Pinpoint the cell where the given text exists, returning its (X, Y) midpoint coordinate. 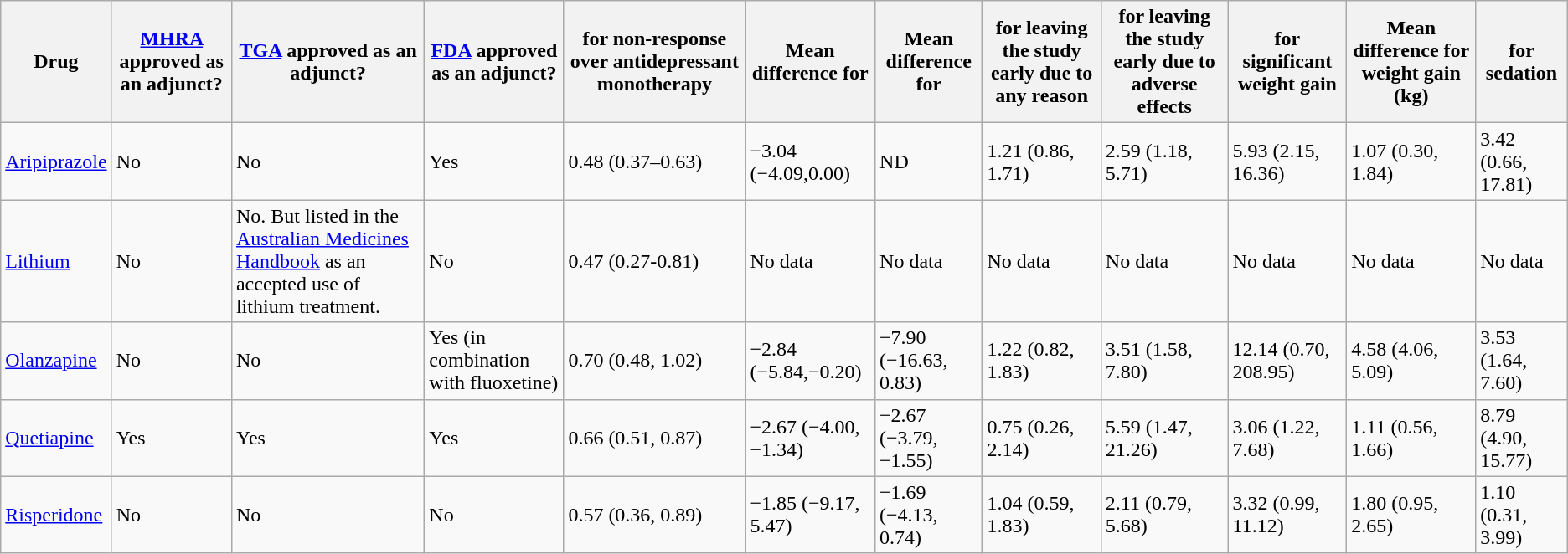
3.32 (0.99, 11.12) (1287, 515)
1.04 (0.59, 1.83) (1042, 515)
TGA approved as an adjunct? (328, 62)
−2.67 (−4.00, −1.34) (811, 438)
3.06 (1.22, 7.68) (1287, 438)
2.59 (1.18, 5.71) (1164, 162)
−7.90 (−16.63, 0.83) (929, 361)
3.51 (1.58, 7.80) (1164, 361)
Quetiapine (56, 438)
for leaving the study early due to adverse effects (1164, 62)
−2.67 (−3.79, −1.55) (929, 438)
Yes (in combination with fluoxetine) (494, 361)
1.22 (0.82, 1.83) (1042, 361)
−3.04 (−4.09,0.00) (811, 162)
Aripiprazole (56, 162)
Olanzapine (56, 361)
Drug (56, 62)
for leaving the study early due to any reason (1042, 62)
1.21 (0.86, 1.71) (1042, 162)
for sedation (1521, 62)
5.93 (2.15, 16.36) (1287, 162)
Risperidone (56, 515)
3.42 (0.66, 17.81) (1521, 162)
Lithium (56, 261)
−1.69 (−4.13, 0.74) (929, 515)
1.10 (0.31, 3.99) (1521, 515)
0.48 (0.37–0.63) (655, 162)
3.53 (1.64, 7.60) (1521, 361)
ND (929, 162)
−2.84 (−5.84,−0.20) (811, 361)
0.47 (0.27-0.81) (655, 261)
1.07 (0.30, 1.84) (1411, 162)
for non-response over antidepressant monotherapy (655, 62)
1.80 (0.95, 2.65) (1411, 515)
0.75 (0.26, 2.14) (1042, 438)
FDA approved as an adjunct? (494, 62)
5.59 (1.47, 21.26) (1164, 438)
0.57 (0.36, 0.89) (655, 515)
4.58 (4.06, 5.09) (1411, 361)
8.79 (4.90, 15.77) (1521, 438)
12.14 (0.70, 208.95) (1287, 361)
for significant weight gain (1287, 62)
2.11 (0.79, 5.68) (1164, 515)
0.66 (0.51, 0.87) (655, 438)
MHRA approved as an adjunct? (171, 62)
No. But listed in the Australian Medicines Handbook as an accepted use of lithium treatment. (328, 261)
Mean difference for weight gain (kg) (1411, 62)
1.11 (0.56, 1.66) (1411, 438)
0.70 (0.48, 1.02) (655, 361)
−1.85 (−9.17, 5.47) (811, 515)
